Identify which cell holds the provided text, then report its (x, y) central coordinate. 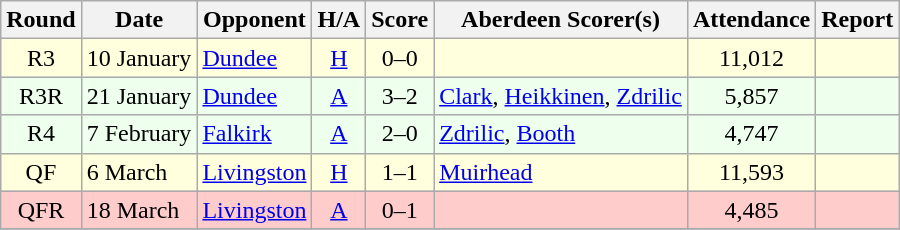
4,485 (751, 210)
1–1 (400, 172)
Attendance (751, 20)
Opponent (254, 20)
R3R (41, 96)
QF (41, 172)
Clark, Heikkinen, Zdrilic (561, 96)
Muirhead (561, 172)
H/A (339, 20)
2–0 (400, 134)
Report (858, 20)
Aberdeen Scorer(s) (561, 20)
10 January (139, 58)
Round (41, 20)
R3 (41, 58)
21 January (139, 96)
0–0 (400, 58)
18 March (139, 210)
11,012 (751, 58)
4,747 (751, 134)
6 March (139, 172)
5,857 (751, 96)
Falkirk (254, 134)
QFR (41, 210)
3–2 (400, 96)
11,593 (751, 172)
0–1 (400, 210)
R4 (41, 134)
Date (139, 20)
Zdrilic, Booth (561, 134)
7 February (139, 134)
Score (400, 20)
